Detect which cell encompasses the target text, then output its [x, y] center coordinate. 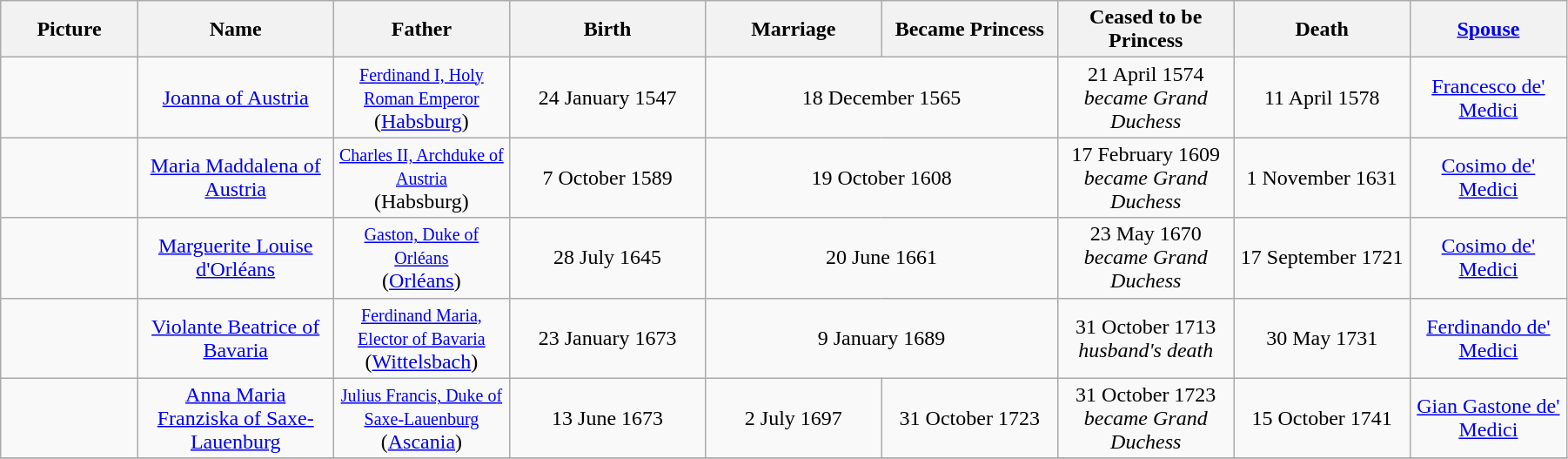
Became Princess [969, 30]
Picture [70, 30]
Violante Beatrice of Bavaria [235, 338]
9 January 1689 [882, 338]
Francesco de' Medici [1488, 98]
17 February 1609became Grand Duchess [1145, 178]
31 October 1713husband's death [1145, 338]
24 January 1547 [607, 98]
7 October 1589 [607, 178]
Anna Maria Franziska of Saxe-Lauenburg [235, 418]
Birth [607, 30]
31 October 1723became Grand Duchess [1145, 418]
13 June 1673 [607, 418]
Death [1322, 30]
Spouse [1488, 30]
18 December 1565 [882, 98]
19 October 1608 [882, 178]
31 October 1723 [969, 418]
Ceased to be Princess [1145, 30]
Marriage [794, 30]
Father [421, 30]
Marguerite Louise d'Orléans [235, 258]
15 October 1741 [1322, 418]
Gian Gastone de' Medici [1488, 418]
Maria Maddalena of Austria [235, 178]
Gaston, Duke of Orléans(Orléans) [421, 258]
2 July 1697 [794, 418]
11 April 1578 [1322, 98]
30 May 1731 [1322, 338]
Ferdinand I, Holy Roman Emperor(Habsburg) [421, 98]
17 September 1721 [1322, 258]
21 April 1574became Grand Duchess [1145, 98]
Ferdinando de' Medici [1488, 338]
Joanna of Austria [235, 98]
23 January 1673 [607, 338]
1 November 1631 [1322, 178]
Julius Francis, Duke of Saxe-Lauenburg (Ascania) [421, 418]
20 June 1661 [882, 258]
Charles II, Archduke of Austria(Habsburg) [421, 178]
Ferdinand Maria, Elector of Bavaria (Wittelsbach) [421, 338]
Name [235, 30]
23 May 1670became Grand Duchess [1145, 258]
28 July 1645 [607, 258]
